Pinpoint the cell where the given text exists, returning its [X, Y] midpoint coordinate. 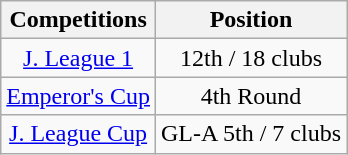
12th / 18 clubs [250, 58]
Competitions [78, 20]
Emperor's Cup [78, 96]
Position [250, 20]
GL-A 5th / 7 clubs [250, 134]
J. League Cup [78, 134]
4th Round [250, 96]
J. League 1 [78, 58]
